Scan for the cell matching the given text and deliver its (x, y) coordinate at center. 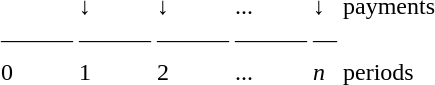
— (324, 39)
